Search for the cell housing the specified text and yield its [x, y] center coordinate. 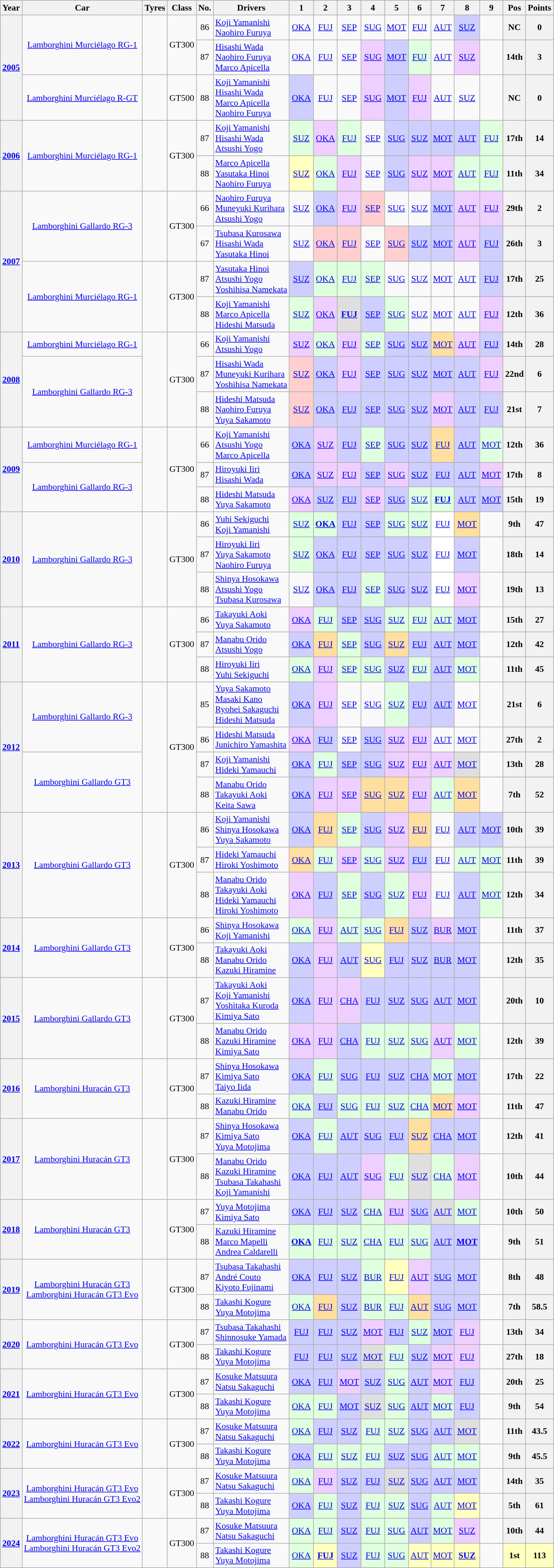
113 [539, 1556]
2006 [11, 156]
67 [205, 244]
22nd [515, 375]
2021 [11, 1394]
5th [515, 1506]
Class [182, 8]
Hideshi Matsuda Naohiro Furuya Yuya Sakamoto [251, 410]
22 [539, 1076]
Lamborghini Huracán GT3Lamborghini Huracán GT3 Evo [82, 1290]
Tsubasa Kurosawa Hisashi Wada Yasutaka Hinoi [251, 244]
Shinya Hosokawa Kimiya Sato Taiyo Iida [251, 1076]
Shinya Hosokawa Atsushi Yogo Tsubasa Kurosawa [251, 589]
Hisashi Wada Naohiro Furuya Marco Apicella [251, 58]
Koji Yamanishi Hideki Yamauchi [251, 765]
Naohiro Furuya Muneyuki Kurihara Atsushi Yogo [251, 209]
GT500 [182, 98]
48 [539, 1277]
2013 [11, 865]
Yasutaka Hinoi Atsushi Yogo Yoshihisa Namekata [251, 279]
Yuhi Sekiguchi Koji Yamanishi [251, 524]
Hideshi Matsuda Yuya Sakamoto [251, 500]
Lamborghini Murciélago R-GT [82, 98]
Manabu Orido Kazuki Hiramine Tsubasa Takahashi Koji Yamanishi [251, 1177]
2019 [11, 1290]
27 [539, 619]
2022 [11, 1444]
45.5 [539, 1456]
2010 [11, 560]
Tsubasa Takahashi Shinnosuke Yamada [251, 1332]
41 [539, 1136]
Tsubasa Takahashi André Couto Kiyoto Fujinami [251, 1277]
2014 [11, 948]
50 [539, 1212]
Koji Yamanishi Shinya Hosokawa Yuya Sakamoto [251, 830]
Hiroyuki Iiri Hisashi Wada [251, 475]
Hideshi Matsuda Junichiro Yamashita [251, 740]
1 [301, 8]
Manabu Orido Atsushi Yogo [251, 645]
Shinya Hosokawa Koji Yamanishi [251, 930]
Koji Yamanishi Hisashi Wada Marco Apicella Naohiro Furuya [251, 98]
Car [82, 8]
18 [539, 1357]
45 [539, 669]
2018 [11, 1229]
Koji Yamanishi Atsushi Yogo [251, 344]
58.5 [539, 1307]
2008 [11, 379]
Manabu Orido Takayuki Aoki Hideki Yamauchi Hiroki Yoshimoto [251, 895]
Drivers [251, 8]
Pos [515, 8]
29th [515, 209]
2024 [11, 1543]
52 [539, 795]
51 [539, 1242]
37 [539, 930]
43.5 [539, 1431]
Manabu Orido Takayuki Aoki Keita Sawa [251, 795]
Hideki Yamauchi Hiroki Yoshimoto [251, 860]
8th [515, 1277]
2017 [11, 1159]
Hiroyuki Iiri Yuya Sakamoto Naohiro Furuya [251, 554]
10 [539, 1001]
Kazuki Hiramine Marco Mapelli Andrea Caldarelli [251, 1242]
Koji Yamanishi Marco Apicella Hideshi Matsuda [251, 315]
Takayuki Aoki Yuya Sakamoto [251, 619]
2023 [11, 1494]
Koji Yamanishi Hisashi Wada Atsushi Yogo [251, 138]
Yuya Sakamoto Masaki Kano Ryohei Sakaguchi Hideshi Matsuda [251, 704]
Yuya Motojima Kimiya Sato [251, 1212]
19 [539, 500]
Year [11, 8]
2015 [11, 1019]
2007 [11, 261]
Shinya Hosokawa Kimiya Sato Yuya Motojima [251, 1136]
2011 [11, 645]
2016 [11, 1089]
2009 [11, 470]
5 [396, 8]
Takayuki Aoki Koji Yamanishi Yoshitaka Kuroda Kimiya Sato [251, 1001]
Koji Yamanishi Atsushi Yogo Marco Apicella [251, 445]
Tyres [155, 8]
85 [205, 704]
54 [539, 1406]
2012 [11, 747]
Koji Yamanishi Naohiro Furuya [251, 28]
18th [515, 554]
Marco Apicella Yasutaka Hinoi Naohiro Furuya [251, 173]
2020 [11, 1344]
No. [205, 8]
1st [515, 1556]
42 [539, 645]
Kazuki Hiramine Manabu Orido [251, 1106]
Hisashi Wada Muneyuki Kurihara Yoshihisa Namekata [251, 375]
13 [539, 589]
26th [515, 244]
Points [539, 8]
Takayuki Aoki Manabu Orido Kazuki Hiramine [251, 960]
61 [539, 1506]
9 [491, 8]
Hiroyuki Iiri Yuhi Sekiguchi [251, 669]
19th [515, 589]
Manabu Orido Kazuki Hiramine Kimiya Sato [251, 1041]
4 [373, 8]
2005 [11, 68]
